Locate the cell with the specified text and output its (X, Y) center coordinate. 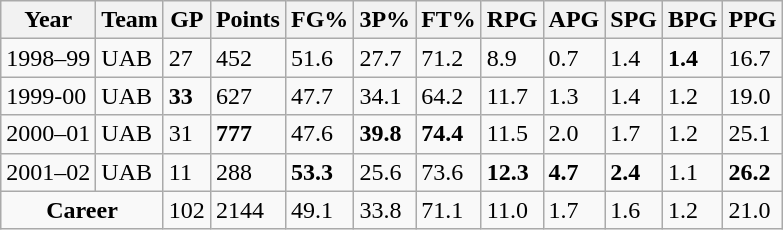
19.0 (752, 96)
2.0 (574, 134)
Team (130, 20)
16.7 (752, 58)
1998–99 (48, 58)
0.7 (574, 58)
FG% (319, 20)
BPG (693, 20)
FT% (449, 20)
21.0 (752, 210)
11 (186, 172)
2001–02 (48, 172)
452 (248, 58)
GP (186, 20)
PPG (752, 20)
627 (248, 96)
25.1 (752, 134)
1999-00 (48, 96)
11.5 (512, 134)
11.0 (512, 210)
Career (82, 210)
71.2 (449, 58)
26.2 (752, 172)
49.1 (319, 210)
51.6 (319, 58)
RPG (512, 20)
47.6 (319, 134)
34.1 (385, 96)
102 (186, 210)
3P% (385, 20)
4.7 (574, 172)
25.6 (385, 172)
APG (574, 20)
31 (186, 134)
1.3 (574, 96)
777 (248, 134)
2.4 (634, 172)
71.1 (449, 210)
Year (48, 20)
2000–01 (48, 134)
8.9 (512, 58)
288 (248, 172)
39.8 (385, 134)
33 (186, 96)
33.8 (385, 210)
74.4 (449, 134)
27.7 (385, 58)
11.7 (512, 96)
73.6 (449, 172)
64.2 (449, 96)
Points (248, 20)
53.3 (319, 172)
1.6 (634, 210)
1.1 (693, 172)
12.3 (512, 172)
27 (186, 58)
47.7 (319, 96)
SPG (634, 20)
2144 (248, 210)
